Capture the cell that displays the provided text and extract its [x, y] central coordinate. 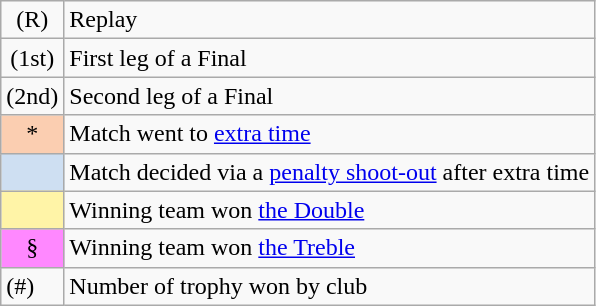
First leg of a Final [330, 58]
Replay [330, 20]
(#) [32, 286]
(R) [32, 20]
(2nd) [32, 96]
Winning team won the Double [330, 210]
Second leg of a Final [330, 96]
(1st) [32, 58]
Winning team won the Treble [330, 248]
Match decided via a penalty shoot-out after extra time [330, 172]
Number of trophy won by club [330, 286]
Match went to extra time [330, 134]
§ [32, 248]
* [32, 134]
